Provide the (x, y) coordinate of the cell's center where the given text is located.  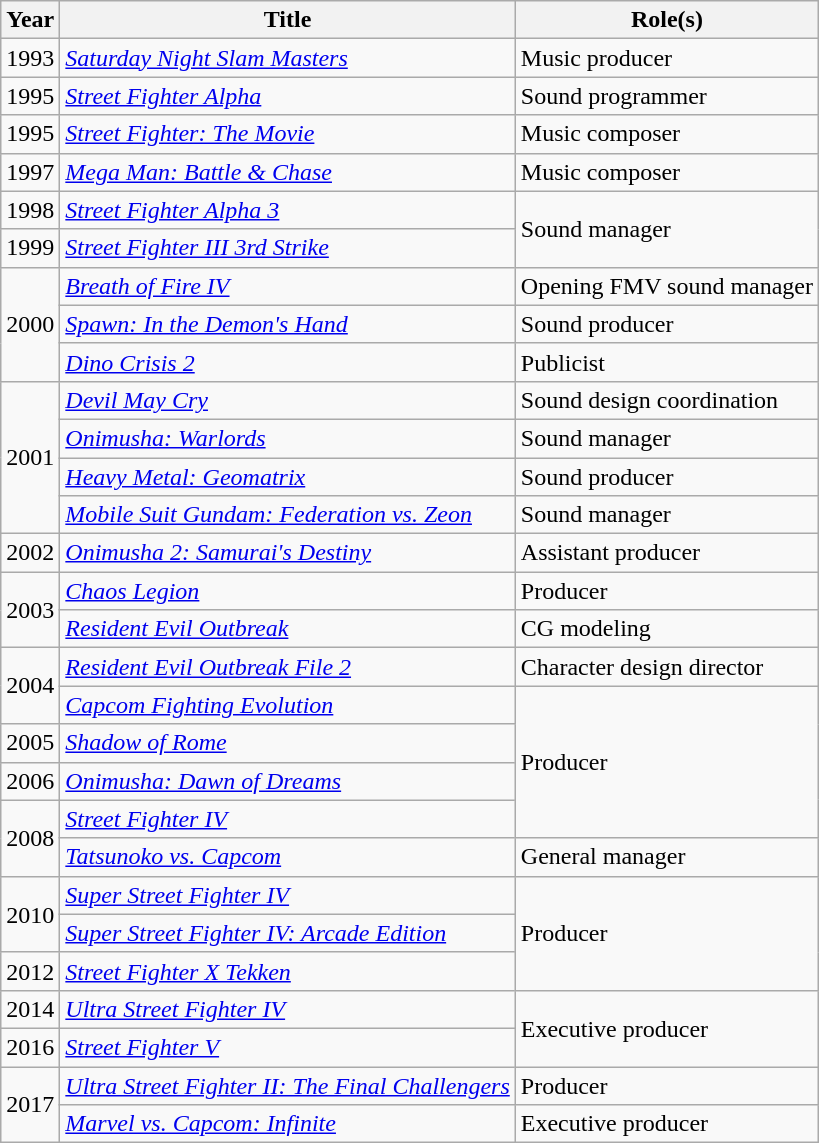
1997 (30, 172)
Street Fighter Alpha 3 (288, 210)
Sound programmer (666, 96)
Chaos Legion (288, 591)
Year (30, 20)
Onimusha 2: Samurai's Destiny (288, 553)
Tatsunoko vs. Capcom (288, 857)
2016 (30, 1047)
2017 (30, 1104)
2003 (30, 610)
Onimusha: Dawn of Dreams (288, 781)
2012 (30, 971)
Publicist (666, 362)
Mega Man: Battle & Chase (288, 172)
General manager (666, 857)
Character design director (666, 667)
Street Fighter: The Movie (288, 134)
Assistant producer (666, 553)
2010 (30, 914)
CG modeling (666, 629)
Onimusha: Warlords (288, 438)
Super Street Fighter IV (288, 895)
2000 (30, 324)
1998 (30, 210)
Spawn: In the Demon's Hand (288, 324)
Ultra Street Fighter IV (288, 1009)
2008 (30, 838)
Heavy Metal: Geomatrix (288, 477)
1993 (30, 58)
Saturday Night Slam Masters (288, 58)
2006 (30, 781)
Super Street Fighter IV: Arcade Edition (288, 933)
Mobile Suit Gundam: Federation vs. Zeon (288, 515)
2002 (30, 553)
Breath of Fire IV (288, 286)
Ultra Street Fighter II: The Final Challengers (288, 1085)
Resident Evil Outbreak File 2 (288, 667)
Street Fighter III 3rd Strike (288, 248)
2014 (30, 1009)
1999 (30, 248)
Marvel vs. Capcom: Infinite (288, 1124)
Opening FMV sound manager (666, 286)
Devil May Cry (288, 400)
Music producer (666, 58)
Shadow of Rome (288, 743)
Street Fighter V (288, 1047)
Dino Crisis 2 (288, 362)
Capcom Fighting Evolution (288, 705)
2004 (30, 686)
2005 (30, 743)
Sound design coordination (666, 400)
Resident Evil Outbreak (288, 629)
2001 (30, 457)
Street Fighter X Tekken (288, 971)
Street Fighter IV (288, 819)
Title (288, 20)
Role(s) (666, 20)
Street Fighter Alpha (288, 96)
